Locate the cell with the specified text and output its (x, y) center coordinate. 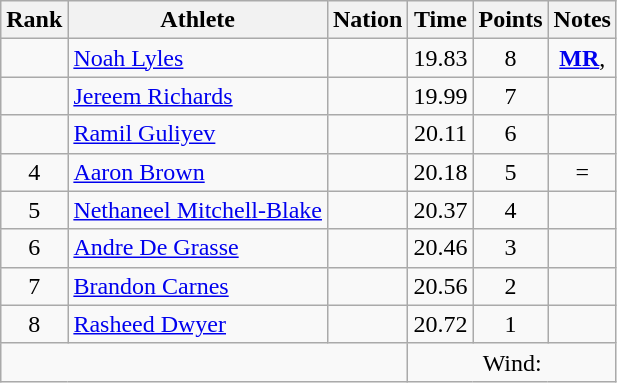
Nation (367, 20)
2 (510, 286)
Jereem Richards (198, 96)
20.72 (440, 324)
19.83 (440, 58)
Andre De Grasse (198, 248)
Ramil Guliyev (198, 134)
Wind: (512, 362)
Time (440, 20)
Rank (34, 20)
20.11 (440, 134)
Notes (582, 20)
Points (510, 20)
20.37 (440, 210)
20.46 (440, 248)
Rasheed Dwyer (198, 324)
Nethaneel Mitchell-Blake (198, 210)
= (582, 172)
20.56 (440, 286)
1 (510, 324)
19.99 (440, 96)
20.18 (440, 172)
Brandon Carnes (198, 286)
3 (510, 248)
MR, (582, 58)
Noah Lyles (198, 58)
Athlete (198, 20)
Aaron Brown (198, 172)
